Identify which cell holds the provided text, then report its [x, y] central coordinate. 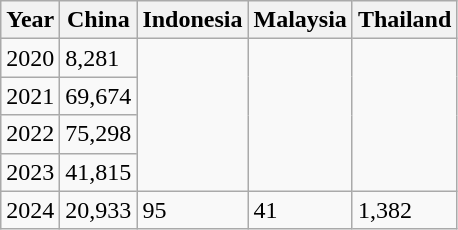
Malaysia [300, 20]
Indonesia [192, 20]
75,298 [98, 134]
2024 [30, 210]
1,382 [404, 210]
2021 [30, 96]
2022 [30, 134]
95 [192, 210]
China [98, 20]
41 [300, 210]
20,933 [98, 210]
8,281 [98, 58]
2020 [30, 58]
41,815 [98, 172]
Year [30, 20]
Thailand [404, 20]
69,674 [98, 96]
2023 [30, 172]
